Extract the (X, Y) coordinate from the center of the cell holding the provided text.  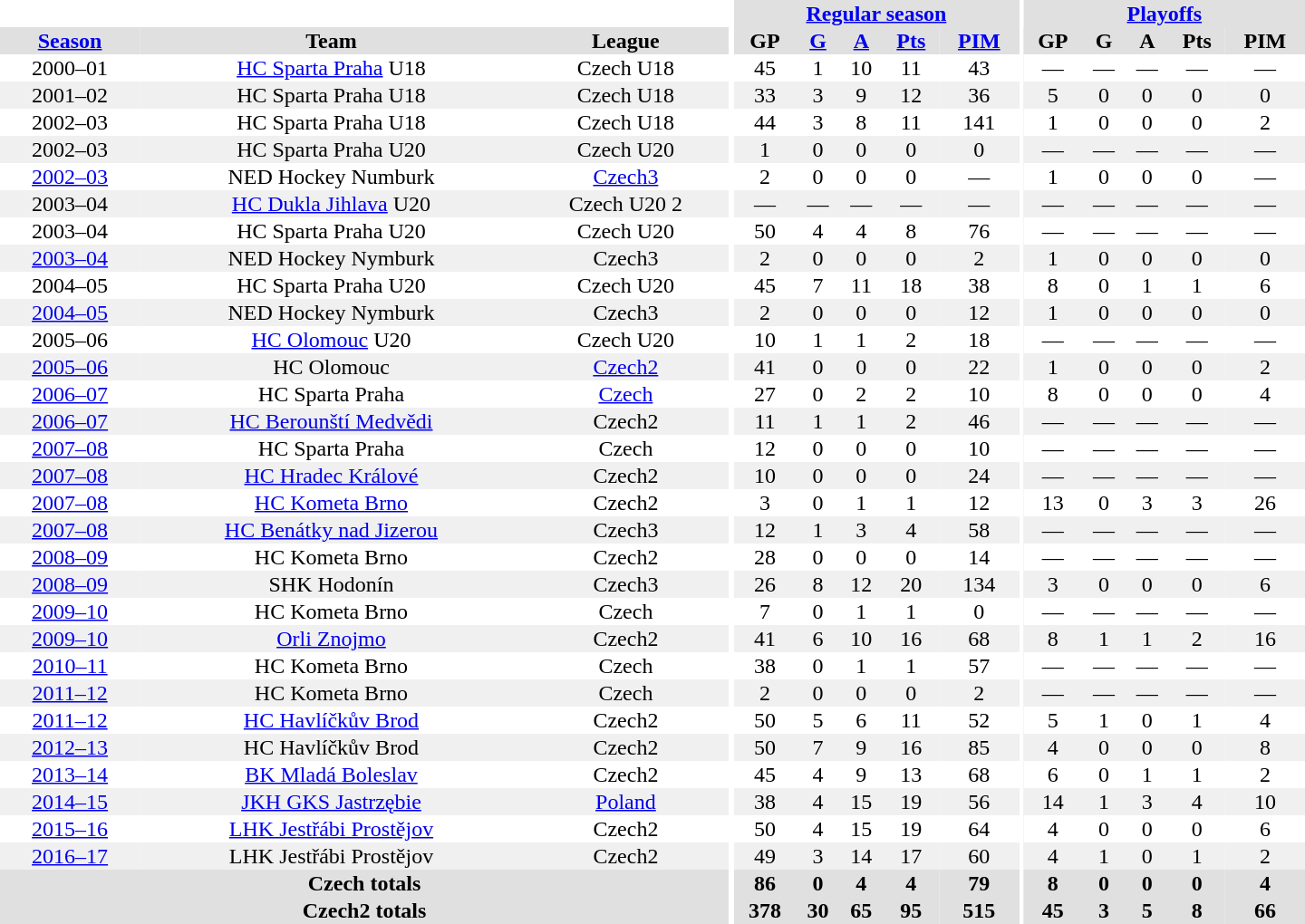
27 (765, 394)
17 (911, 856)
515 (979, 910)
36 (979, 95)
SHK Hodonín (331, 584)
Regular season (875, 14)
44 (765, 122)
46 (979, 421)
20 (911, 584)
HC Benátky nad Jizerou (331, 530)
58 (979, 530)
86 (765, 883)
2016–17 (70, 856)
Czech2 totals (364, 910)
HC Berounští Medvědi (331, 421)
134 (979, 584)
43 (979, 68)
2013–14 (70, 775)
League (625, 41)
2014–15 (70, 802)
85 (979, 747)
HC Hradec Králové (331, 476)
Czech U20 2 (625, 204)
65 (861, 910)
95 (911, 910)
52 (979, 720)
24 (979, 476)
378 (765, 910)
2010–11 (70, 666)
2001–02 (70, 95)
79 (979, 883)
HC Olomouc U20 (331, 340)
57 (979, 666)
HC Dukla Jihlava U20 (331, 204)
Season (70, 41)
2012–13 (70, 747)
30 (818, 910)
Team (331, 41)
2000–01 (70, 68)
Playoffs (1165, 14)
HC Olomouc (331, 367)
66 (1265, 910)
64 (979, 829)
60 (979, 856)
33 (765, 95)
Orli Znojmo (331, 639)
NED Hockey Numburk (331, 177)
49 (765, 856)
Czech totals (364, 883)
56 (979, 802)
76 (979, 231)
141 (979, 122)
28 (765, 557)
2015–16 (70, 829)
22 (979, 367)
BK Mladá Boleslav (331, 775)
Poland (625, 802)
JKH GKS Jastrzębie (331, 802)
